For the text-containing cell, return its midpoint in [x, y] coordinate format. 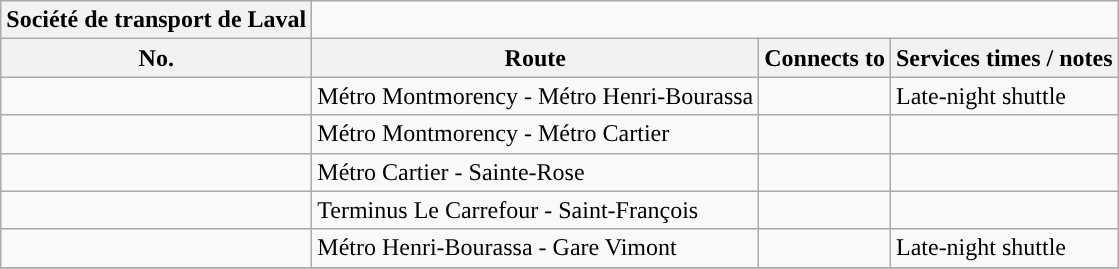
Société de transport de Laval [156, 20]
Métro Cartier - Sainte-Rose [536, 172]
Connects to [825, 58]
Terminus Le Carrefour - Saint-François [536, 210]
Métro Henri-Bourassa - Gare Vimont [536, 248]
Métro Montmorency - Métro Cartier [536, 134]
Services times / notes [1004, 58]
Métro Montmorency - Métro Henri-Bourassa [536, 96]
Route [536, 58]
No. [156, 58]
